Search for the cell housing the specified text and yield its [X, Y] center coordinate. 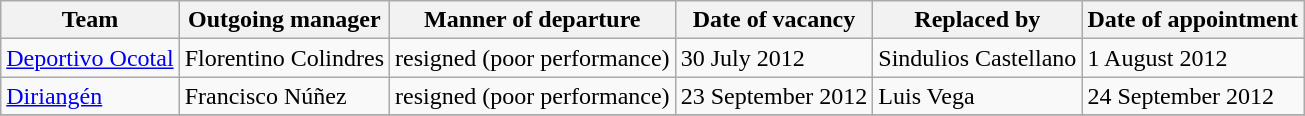
Date of vacancy [774, 20]
Replaced by [978, 20]
Sindulios Castellano [978, 58]
Florentino Colindres [284, 58]
1 August 2012 [1193, 58]
Deportivo Ocotal [90, 58]
Team [90, 20]
Manner of departure [533, 20]
30 July 2012 [774, 58]
Luis Vega [978, 96]
Diriangén [90, 96]
23 September 2012 [774, 96]
Francisco Núñez [284, 96]
Date of appointment [1193, 20]
24 September 2012 [1193, 96]
Outgoing manager [284, 20]
